Pinpoint the cell where the given text exists, returning its (x, y) midpoint coordinate. 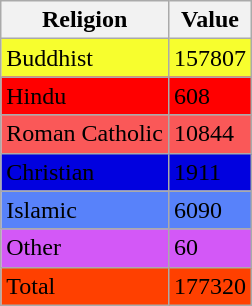
Other (85, 248)
6090 (210, 210)
Total (85, 286)
Value (210, 20)
Islamic (85, 210)
Religion (85, 20)
Roman Catholic (85, 134)
Buddhist (85, 58)
10844 (210, 134)
1911 (210, 172)
608 (210, 96)
177320 (210, 286)
Christian (85, 172)
157807 (210, 58)
Hindu (85, 96)
60 (210, 248)
